From the cell containing the given text, extract its center point as [X, Y] coordinate. 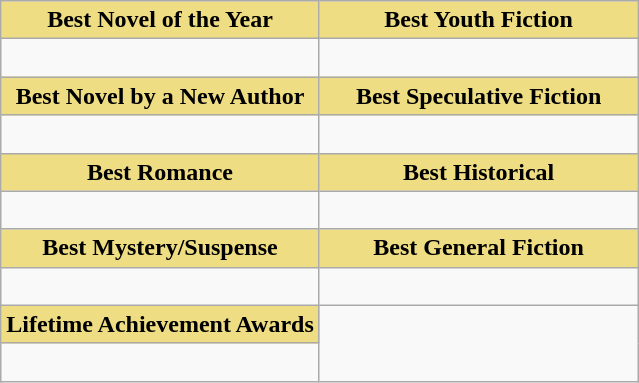
Best Novel of the Year [160, 20]
Best Youth Fiction [478, 20]
Best Mystery/Suspense [160, 248]
Best Speculative Fiction [478, 96]
Best Historical [478, 172]
Best General Fiction [478, 248]
Best Novel by a New Author [160, 96]
Lifetime Achievement Awards [160, 324]
Best Romance [160, 172]
